Provide the (x, y) coordinate of the cell's center where the given text is located.  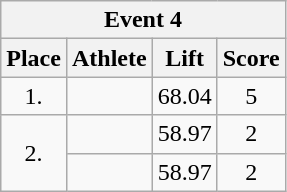
2. (34, 153)
Score (251, 58)
Athlete (109, 58)
Place (34, 58)
1. (34, 96)
Event 4 (143, 20)
Lift (184, 58)
68.04 (184, 96)
5 (251, 96)
